Identify which cell holds the provided text, then report its [X, Y] central coordinate. 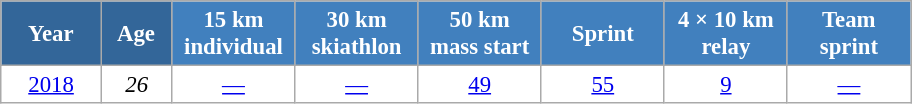
Age [136, 34]
9 [726, 85]
49 [480, 85]
Team sprint [848, 34]
2018 [52, 85]
50 km mass start [480, 34]
26 [136, 85]
30 km skiathlon [356, 34]
15 km individual [234, 34]
55 [602, 85]
Year [52, 34]
Sprint [602, 34]
4 × 10 km relay [726, 34]
